Capture the cell that displays the provided text and extract its [x, y] central coordinate. 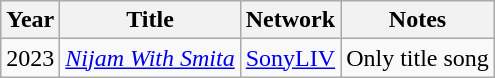
SonyLIV [290, 58]
2023 [30, 58]
Notes [418, 20]
Nijam With Smita [150, 58]
Only title song [418, 58]
Network [290, 20]
Year [30, 20]
Title [150, 20]
